Determine the (X, Y) coordinate at the center of the cell enclosing the given text.  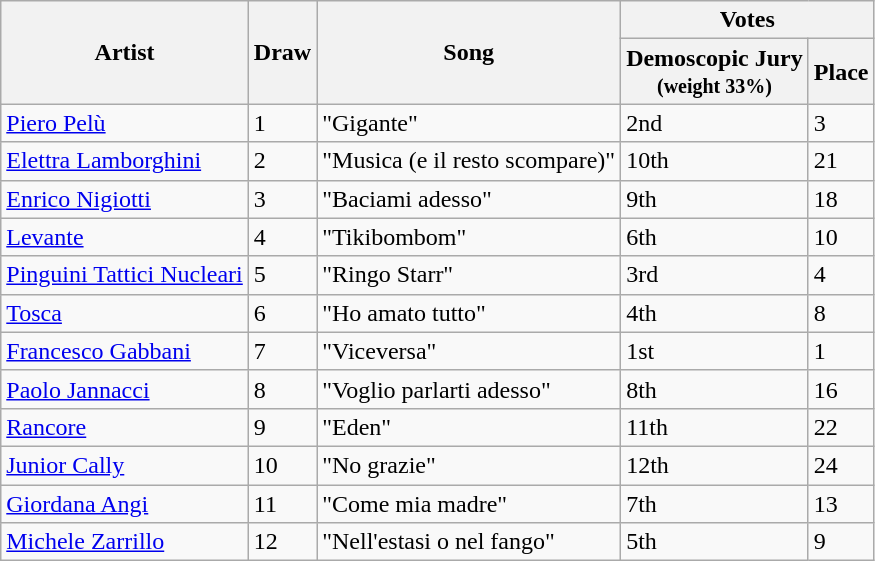
11 (282, 503)
21 (841, 161)
4th (715, 313)
Francesco Gabbani (125, 351)
Junior Cally (125, 465)
7th (715, 503)
5 (282, 275)
2 (282, 161)
"Viceversa" (469, 351)
13 (841, 503)
22 (841, 427)
"Tikibombom" (469, 237)
"Ringo Starr" (469, 275)
"Voglio parlarti adesso" (469, 389)
Pinguini Tattici Nucleari (125, 275)
12 (282, 542)
Place (841, 72)
5th (715, 542)
"Baciami adesso" (469, 199)
Rancore (125, 427)
Tosca (125, 313)
"Nell'estasi o nel fango" (469, 542)
Votes (748, 20)
6th (715, 237)
Elettra Lamborghini (125, 161)
24 (841, 465)
"Musica (e il resto scompare)" (469, 161)
"Eden" (469, 427)
9th (715, 199)
"No grazie" (469, 465)
8th (715, 389)
Michele Zarrillo (125, 542)
Paolo Jannacci (125, 389)
Piero Pelù (125, 123)
Giordana Angi (125, 503)
6 (282, 313)
1st (715, 351)
Enrico Nigiotti (125, 199)
"Gigante" (469, 123)
18 (841, 199)
7 (282, 351)
3rd (715, 275)
10th (715, 161)
Demoscopic Jury(weight 33%) (715, 72)
16 (841, 389)
12th (715, 465)
Levante (125, 237)
11th (715, 427)
"Ho amato tutto" (469, 313)
Draw (282, 52)
Artist (125, 52)
"Come mia madre" (469, 503)
Song (469, 52)
2nd (715, 123)
